Determine the [X, Y] coordinate at the center of the cell enclosing the given text.  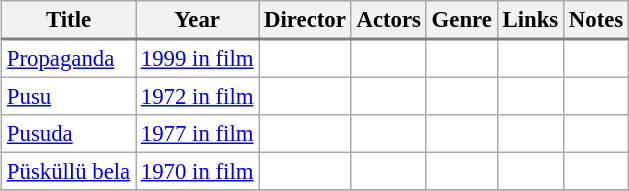
Actors [388, 20]
Title [69, 20]
1999 in film [198, 58]
Director [305, 20]
Propaganda [69, 58]
Pusu [69, 96]
Year [198, 20]
Links [530, 20]
Püsküllü bela [69, 172]
1977 in film [198, 134]
Pusuda [69, 134]
1970 in film [198, 172]
Notes [596, 20]
Genre [462, 20]
1972 in film [198, 96]
